Determine the (X, Y) coordinate at the center of the cell enclosing the given text.  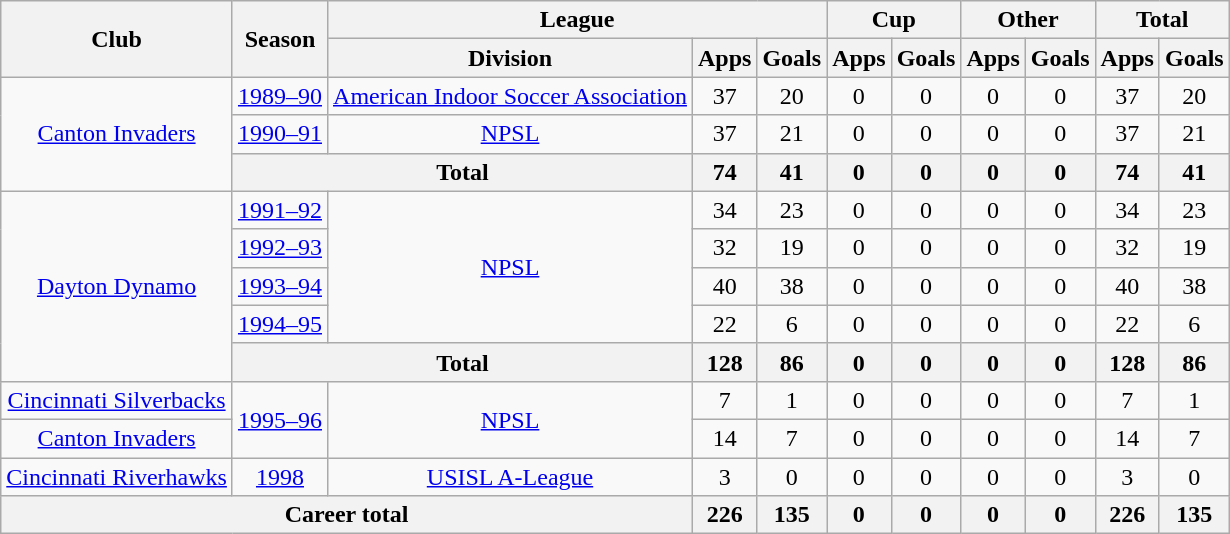
League (578, 20)
1998 (280, 477)
Cup (894, 20)
1992–93 (280, 248)
Cincinnati Riverhawks (117, 477)
Cincinnati Silverbacks (117, 400)
1995–96 (280, 419)
1994–95 (280, 324)
1990–91 (280, 134)
Dayton Dynamo (117, 286)
1993–94 (280, 286)
American Indoor Soccer Association (510, 96)
Career total (347, 515)
Club (117, 39)
1989–90 (280, 96)
USISL A-League (510, 477)
Other (1028, 20)
1991–92 (280, 210)
Division (510, 58)
Season (280, 39)
